Scan for the cell matching the given text and deliver its (x, y) coordinate at center. 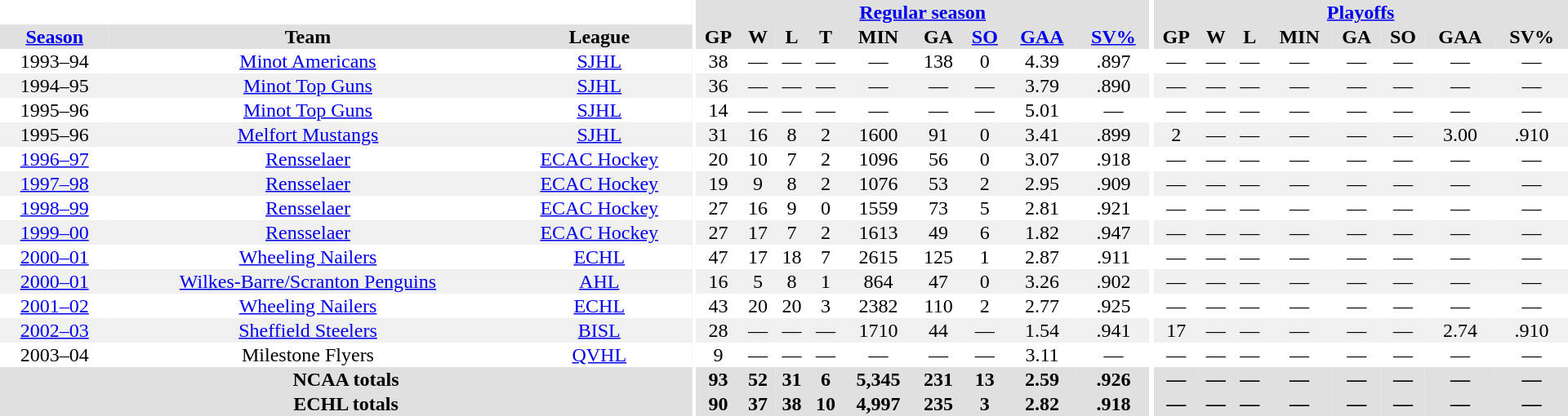
Regular season (923, 12)
36 (719, 86)
28 (719, 330)
2003–04 (55, 355)
3.11 (1042, 355)
.890 (1114, 86)
5,345 (879, 379)
1.54 (1042, 330)
League (599, 37)
138 (938, 61)
4,997 (879, 404)
T (825, 37)
13 (985, 379)
37 (758, 404)
.897 (1114, 61)
2.77 (1042, 306)
864 (879, 281)
18 (792, 257)
ECHL totals (346, 404)
3.41 (1042, 135)
44 (938, 330)
2002–03 (55, 330)
2.95 (1042, 184)
2.82 (1042, 404)
1613 (879, 232)
19 (719, 184)
56 (938, 159)
43 (719, 306)
.947 (1114, 232)
.899 (1114, 135)
BISL (599, 330)
3.00 (1460, 135)
52 (758, 379)
5.01 (1042, 110)
Team (309, 37)
1600 (879, 135)
49 (938, 232)
Season (55, 37)
110 (938, 306)
.911 (1114, 257)
1999–00 (55, 232)
.921 (1114, 208)
91 (938, 135)
1993–94 (55, 61)
NCAA totals (346, 379)
.926 (1114, 379)
1996–97 (55, 159)
Wilkes-Barre/Scranton Penguins (309, 281)
53 (938, 184)
1710 (879, 330)
90 (719, 404)
3.07 (1042, 159)
1.82 (1042, 232)
.941 (1114, 330)
.909 (1114, 184)
3.26 (1042, 281)
1096 (879, 159)
QVHL (599, 355)
1076 (879, 184)
93 (719, 379)
1997–98 (55, 184)
AHL (599, 281)
125 (938, 257)
2.59 (1042, 379)
2.74 (1460, 330)
1994–95 (55, 86)
Sheffield Steelers (309, 330)
Milestone Flyers (309, 355)
231 (938, 379)
1559 (879, 208)
3.79 (1042, 86)
14 (719, 110)
2.87 (1042, 257)
Playoffs (1361, 12)
1998–99 (55, 208)
.902 (1114, 281)
235 (938, 404)
.925 (1114, 306)
Melfort Mustangs (309, 135)
4.39 (1042, 61)
2001–02 (55, 306)
73 (938, 208)
2.81 (1042, 208)
Minot Americans (309, 61)
2382 (879, 306)
2615 (879, 257)
